Capture the cell that displays the provided text and extract its [X, Y] central coordinate. 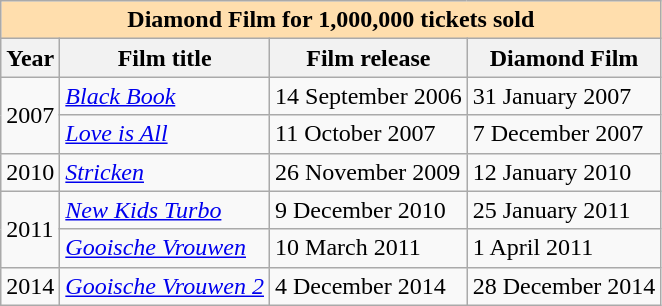
10 March 2011 [369, 248]
4 December 2014 [369, 286]
Diamond Film for 1,000,000 tickets sold [331, 20]
9 December 2010 [369, 210]
1 April 2011 [564, 248]
Stricken [165, 172]
14 September 2006 [369, 96]
11 October 2007 [369, 134]
26 November 2009 [369, 172]
12 January 2010 [564, 172]
Black Book [165, 96]
31 January 2007 [564, 96]
New Kids Turbo [165, 210]
Film title [165, 58]
2011 [30, 229]
2010 [30, 172]
Year [30, 58]
Love is All [165, 134]
2014 [30, 286]
Film release [369, 58]
2007 [30, 115]
7 December 2007 [564, 134]
Gooische Vrouwen [165, 248]
28 December 2014 [564, 286]
Diamond Film [564, 58]
25 January 2011 [564, 210]
Gooische Vrouwen 2 [165, 286]
